Locate the cell with the specified text and output its (x, y) center coordinate. 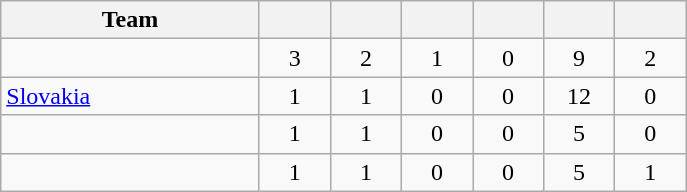
12 (580, 96)
Slovakia (130, 96)
9 (580, 58)
3 (294, 58)
Team (130, 20)
